Determine the (x, y) coordinate at the center of the cell enclosing the given text.  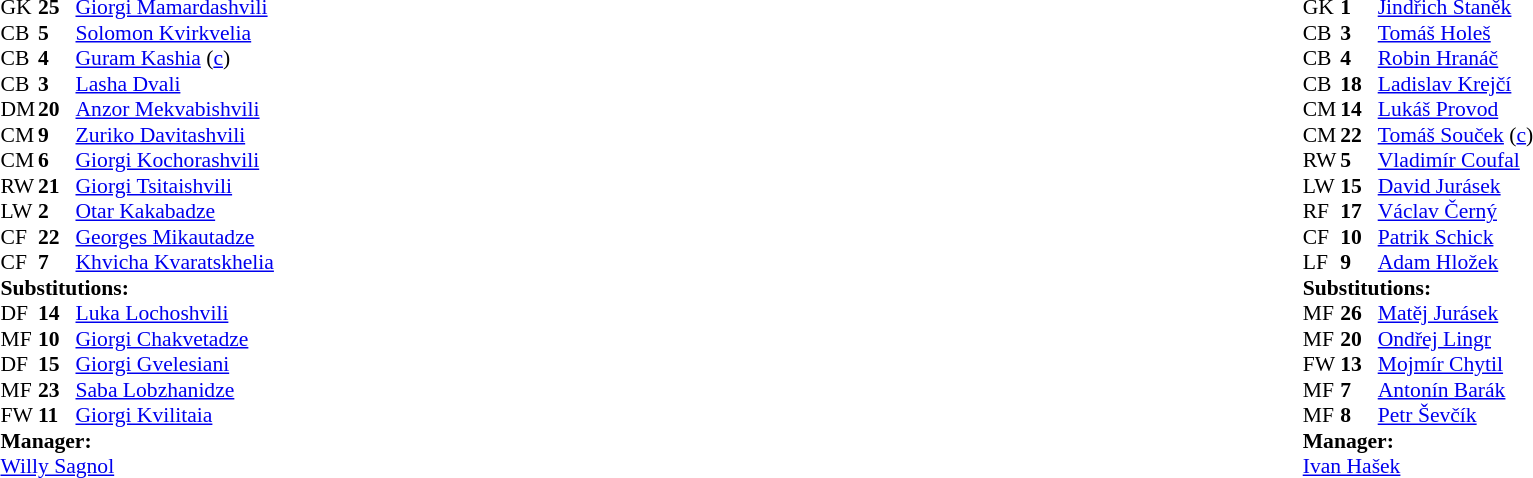
18 (1359, 84)
Luka Lochoshvili (175, 313)
26 (1359, 313)
Giorgi Kvilitaia (175, 415)
6 (57, 161)
Georges Mikautadze (175, 237)
2 (57, 211)
Guram Kashia (c) (175, 59)
Saba Lobzhanidze (175, 390)
Otar Kakabadze (175, 211)
RF (1322, 211)
13 (1359, 365)
Giorgi Gvelesiani (175, 365)
21 (57, 186)
11 (57, 415)
Giorgi Tsitaishvili (175, 186)
Substitutions: (136, 288)
LF (1322, 263)
Giorgi Kochorashvili (175, 161)
Giorgi Chakvetadze (175, 339)
Manager: (136, 441)
Khvicha Kvaratskhelia (175, 263)
Solomon Kvirkvelia (175, 33)
8 (1359, 415)
Zuriko Davitashvili (175, 135)
DM (19, 109)
17 (1359, 211)
23 (57, 390)
Anzor Mekvabishvili (175, 109)
Lasha Dvali (175, 84)
